Output the [X, Y] coordinate of the center of the cell containing the given text.  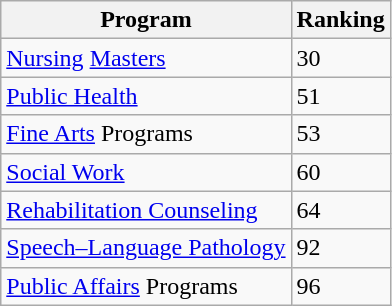
Ranking [340, 20]
51 [340, 96]
Social Work [146, 172]
53 [340, 134]
Public Health [146, 96]
Program [146, 20]
Rehabilitation Counseling [146, 210]
60 [340, 172]
64 [340, 210]
Public Affairs Programs [146, 286]
Speech–Language Pathology [146, 248]
Nursing Masters [146, 58]
Fine Arts Programs [146, 134]
92 [340, 248]
96 [340, 286]
30 [340, 58]
